Pinpoint the cell where the given text exists, returning its (x, y) midpoint coordinate. 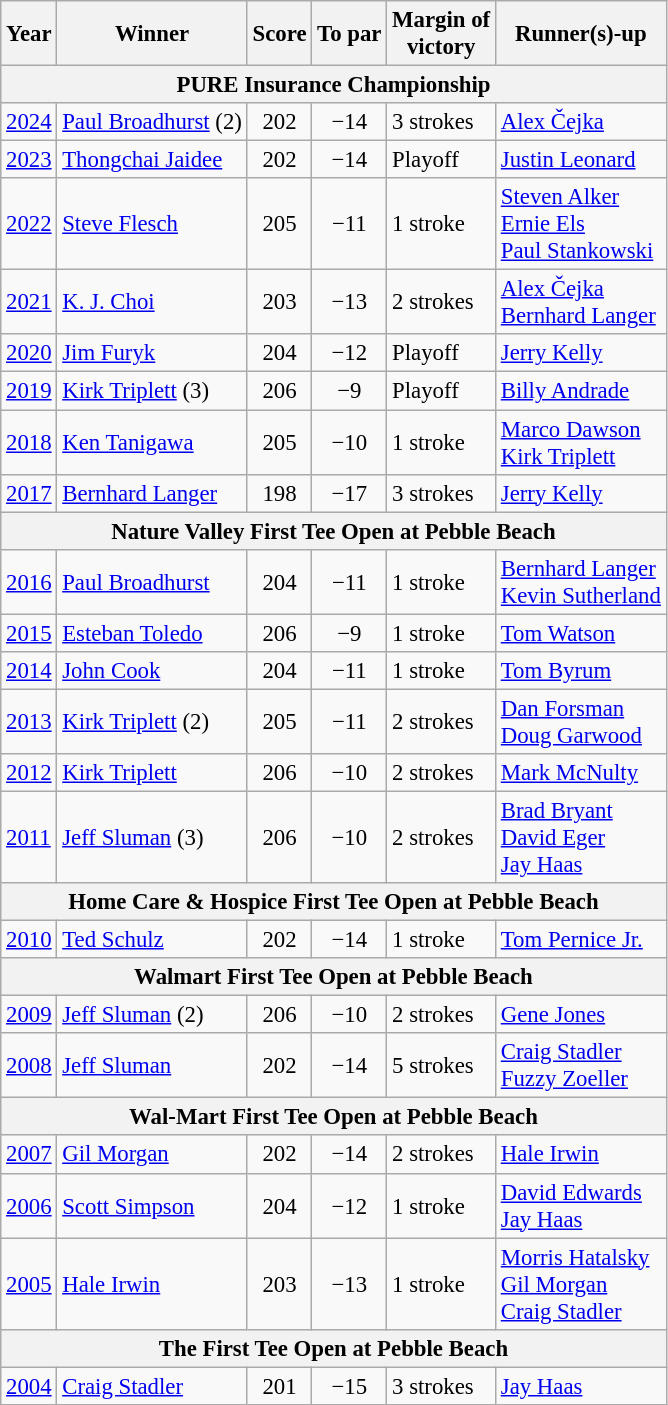
Kirk Triplett (3) (152, 391)
−17 (350, 493)
2006 (29, 1206)
Gil Morgan (152, 1155)
Ken Tanigawa (152, 442)
Billy Andrade (580, 391)
2010 (29, 940)
Gene Jones (580, 1015)
Jeff Sluman (2) (152, 1015)
Thongchai Jaidee (152, 160)
2008 (29, 1066)
Alex Čejka (580, 122)
Runner(s)-up (580, 34)
Craig Stadler (152, 1386)
Bernhard Langer (152, 493)
2022 (29, 224)
Tom Pernice Jr. (580, 940)
Bernhard Langer Kevin Sutherland (580, 582)
Wal-Mart First Tee Open at Pebble Beach (334, 1117)
2007 (29, 1155)
Alex Čejka Bernhard Langer (580, 302)
198 (280, 493)
Nature Valley First Tee Open at Pebble Beach (334, 531)
2018 (29, 442)
Morris Hatalsky Gil Morgan Craig Stadler (580, 1284)
David Edwards Jay Haas (580, 1206)
2009 (29, 1015)
Winner (152, 34)
5 strokes (442, 1066)
Margin ofvictory (442, 34)
John Cook (152, 671)
K. J. Choi (152, 302)
Tom Byrum (580, 671)
Tom Watson (580, 633)
201 (280, 1386)
Jay Haas (580, 1386)
2023 (29, 160)
2024 (29, 122)
2013 (29, 722)
Craig Stadler Fuzzy Zoeller (580, 1066)
2014 (29, 671)
Steve Flesch (152, 224)
2019 (29, 391)
Paul Broadhurst (152, 582)
The First Tee Open at Pebble Beach (334, 1348)
Ted Schulz (152, 940)
2017 (29, 493)
2015 (29, 633)
2011 (29, 837)
Home Care & Hospice First Tee Open at Pebble Beach (334, 902)
Jeff Sluman (152, 1066)
Paul Broadhurst (2) (152, 122)
Kirk Triplett (2) (152, 722)
PURE Insurance Championship (334, 85)
Mark McNulty (580, 773)
Esteban Toledo (152, 633)
Marco Dawson Kirk Triplett (580, 442)
2012 (29, 773)
Walmart First Tee Open at Pebble Beach (334, 977)
2016 (29, 582)
Year (29, 34)
Kirk Triplett (152, 773)
Justin Leonard (580, 160)
2021 (29, 302)
To par (350, 34)
Jeff Sluman (3) (152, 837)
Jim Furyk (152, 353)
Scott Simpson (152, 1206)
Brad Bryant David Eger Jay Haas (580, 837)
Steven Alker Ernie Els Paul Stankowski (580, 224)
Dan Forsman Doug Garwood (580, 722)
2004 (29, 1386)
−15 (350, 1386)
Score (280, 34)
2005 (29, 1284)
2020 (29, 353)
